Find where the given text appears and provide that cell's center as [x, y] coordinate. 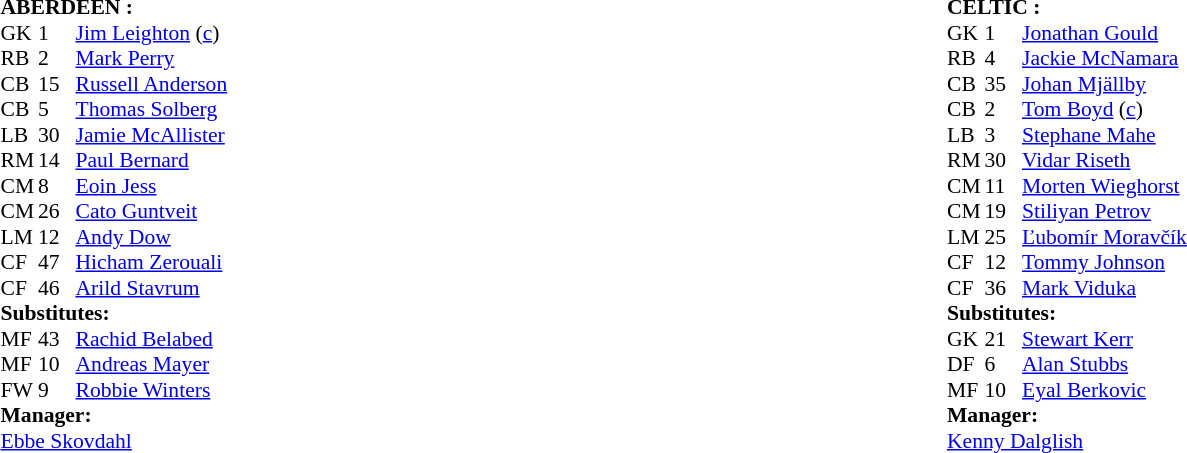
Stiliyan Petrov [1104, 211]
Andreas Mayer [152, 365]
Thomas Solberg [152, 109]
Ľubomír Moravčík [1104, 237]
21 [1003, 339]
Russell Anderson [152, 84]
Arild Stavrum [152, 288]
19 [1003, 211]
Hicham Zerouali [152, 263]
Andy Dow [152, 237]
Eoin Jess [152, 186]
15 [57, 84]
Jackie McNamara [1104, 59]
Alan Stubbs [1104, 365]
47 [57, 263]
FW [19, 390]
Jamie McAllister [152, 135]
25 [1003, 237]
46 [57, 288]
11 [1003, 186]
9 [57, 390]
14 [57, 161]
Jim Leighton (c) [152, 33]
Paul Bernard [152, 161]
3 [1003, 135]
Tom Boyd (c) [1104, 109]
Mark Viduka [1104, 288]
5 [57, 109]
Stephane Mahe [1104, 135]
Tommy Johnson [1104, 263]
43 [57, 339]
Jonathan Gould [1104, 33]
Vidar Riseth [1104, 161]
35 [1003, 84]
Morten Wieghorst [1104, 186]
26 [57, 211]
Eyal Berkovic [1104, 390]
Mark Perry [152, 59]
4 [1003, 59]
Cato Guntveit [152, 211]
Stewart Kerr [1104, 339]
Robbie Winters [152, 390]
6 [1003, 365]
Johan Mjällby [1104, 84]
8 [57, 186]
36 [1003, 288]
Rachid Belabed [152, 339]
DF [966, 365]
